For the text-containing cell, return its midpoint in (x, y) coordinate format. 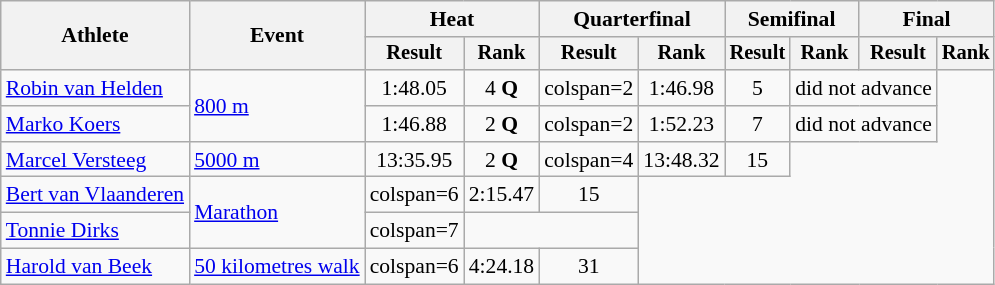
1:46.88 (414, 124)
Bert van Vlaanderen (95, 195)
Semifinal (792, 19)
800 m (277, 106)
Final (927, 19)
Harold van Beek (95, 267)
31 (588, 267)
1:46.98 (681, 88)
colspan=7 (414, 231)
1:52.23 (681, 124)
4 Q (502, 88)
Athlete (95, 36)
7 (758, 124)
colspan=4 (588, 160)
Quarterfinal (632, 19)
1:48.05 (414, 88)
2:15.47 (502, 195)
13:48.32 (681, 160)
Marko Koers (95, 124)
Tonnie Dirks (95, 231)
13:35.95 (414, 160)
5000 m (277, 160)
4:24.18 (502, 267)
Marcel Versteeg (95, 160)
Event (277, 36)
5 (758, 88)
50 kilometres walk (277, 267)
Marathon (277, 212)
Heat (452, 19)
Robin van Helden (95, 88)
